Scan for the cell matching the given text and deliver its [x, y] coordinate at center. 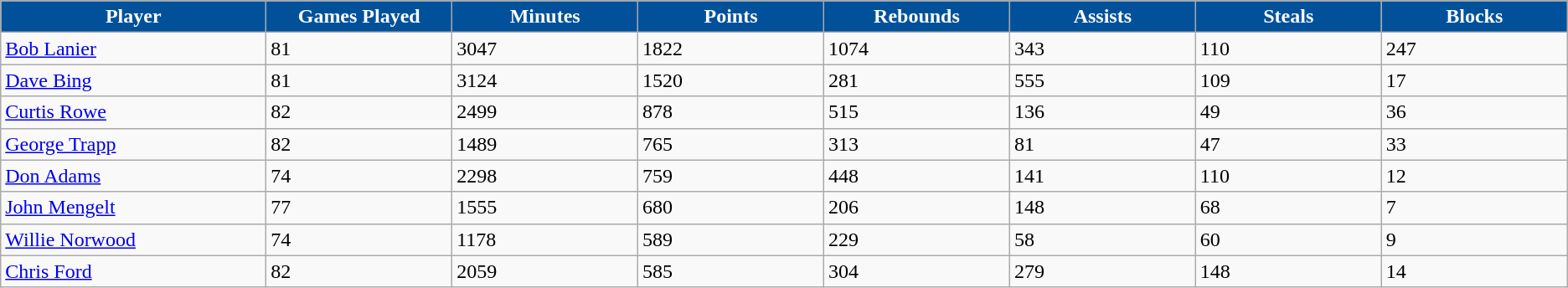
313 [916, 144]
Curtis Rowe [134, 112]
68 [1288, 208]
14 [1474, 271]
206 [916, 208]
Games Played [359, 17]
John Mengelt [134, 208]
Don Adams [134, 176]
Minutes [545, 17]
Rebounds [916, 17]
Assists [1102, 17]
515 [916, 112]
109 [1288, 80]
47 [1288, 144]
680 [731, 208]
759 [731, 176]
Points [731, 17]
49 [1288, 112]
765 [731, 144]
9 [1474, 239]
555 [1102, 80]
Blocks [1474, 17]
1489 [545, 144]
3124 [545, 80]
2499 [545, 112]
58 [1102, 239]
2298 [545, 176]
33 [1474, 144]
136 [1102, 112]
Willie Norwood [134, 239]
7 [1474, 208]
343 [1102, 49]
Player [134, 17]
George Trapp [134, 144]
247 [1474, 49]
141 [1102, 176]
1822 [731, 49]
2059 [545, 271]
77 [359, 208]
Steals [1288, 17]
304 [916, 271]
279 [1102, 271]
3047 [545, 49]
1074 [916, 49]
36 [1474, 112]
Dave Bing [134, 80]
448 [916, 176]
12 [1474, 176]
Chris Ford [134, 271]
229 [916, 239]
1178 [545, 239]
878 [731, 112]
585 [731, 271]
17 [1474, 80]
1555 [545, 208]
589 [731, 239]
1520 [731, 80]
Bob Lanier [134, 49]
60 [1288, 239]
281 [916, 80]
